Return [x, y] of the center of cell containing provided text 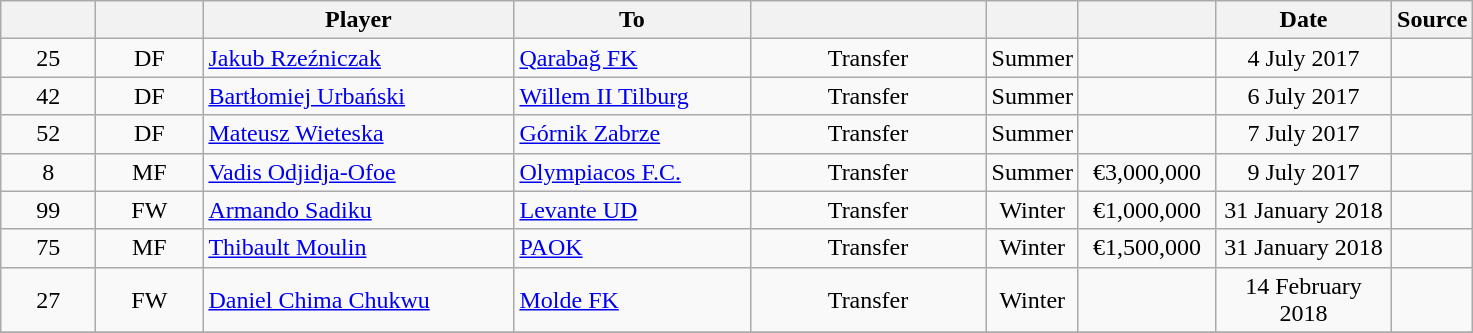
9 July 2017 [1304, 172]
42 [48, 96]
52 [48, 134]
Armando Sadiku [358, 210]
6 July 2017 [1304, 96]
Górnik Zabrze [632, 134]
Olympiacos F.C. [632, 172]
Willem II Tilburg [632, 96]
Vadis Odjidja-Ofoe [358, 172]
4 July 2017 [1304, 58]
Molde FK [632, 300]
25 [48, 58]
7 July 2017 [1304, 134]
Player [358, 20]
8 [48, 172]
€1,500,000 [1146, 248]
14 February 2018 [1304, 300]
€1,000,000 [1146, 210]
Bartłomiej Urbański [358, 96]
99 [48, 210]
Qarabağ FK [632, 58]
Mateusz Wieteska [358, 134]
To [632, 20]
Levante UD [632, 210]
Date [1304, 20]
Jakub Rzeźniczak [358, 58]
Thibault Moulin [358, 248]
PAOK [632, 248]
27 [48, 300]
Source [1432, 20]
75 [48, 248]
Daniel Chima Chukwu [358, 300]
€3,000,000 [1146, 172]
